Output the (X, Y) coordinate of the center of the cell containing the given text.  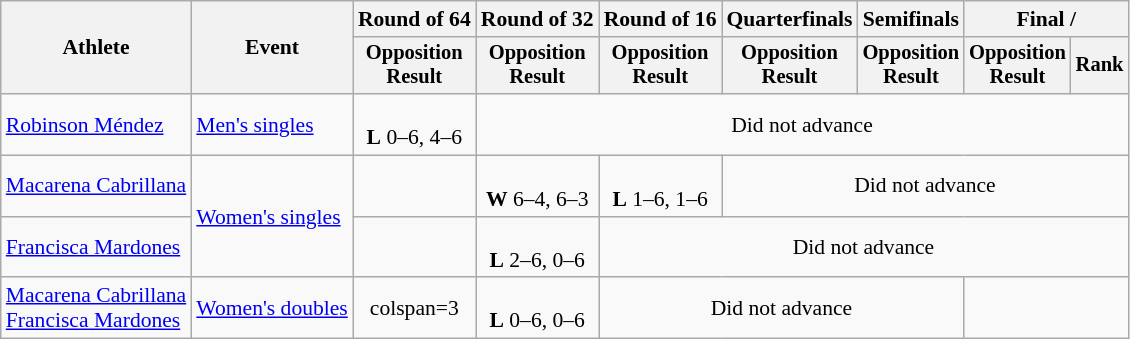
Macarena Cabrillana (96, 186)
Quarterfinals (790, 19)
Macarena CabrillanaFrancisca Mardones (96, 308)
L 1–6, 1–6 (660, 186)
Final / (1046, 19)
Semifinals (912, 19)
Round of 16 (660, 19)
Women's doubles (272, 308)
Athlete (96, 48)
Men's singles (272, 124)
Event (272, 48)
L 0–6, 4–6 (414, 124)
L 0–6, 0–6 (538, 308)
W 6–4, 6–3 (538, 186)
colspan=3 (414, 308)
Robinson Méndez (96, 124)
Round of 32 (538, 19)
Women's singles (272, 217)
Round of 64 (414, 19)
Rank (1100, 66)
Francisca Mardones (96, 248)
L 2–6, 0–6 (538, 248)
